Detect which cell encompasses the target text, then output its (X, Y) center coordinate. 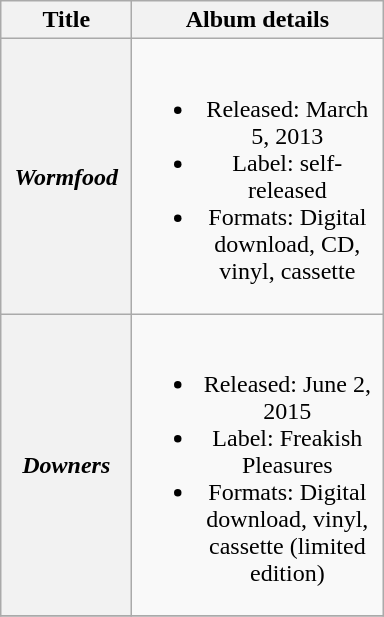
Album details (258, 20)
Released: March 5, 2013Label: self-releasedFormats: Digital download, CD, vinyl, cassette (258, 176)
Downers (66, 465)
Wormfood (66, 176)
Released: June 2, 2015Label: Freakish PleasuresFormats: Digital download, vinyl, cassette (limited edition) (258, 465)
Title (66, 20)
